Scan for the cell matching the given text and deliver its (X, Y) coordinate at center. 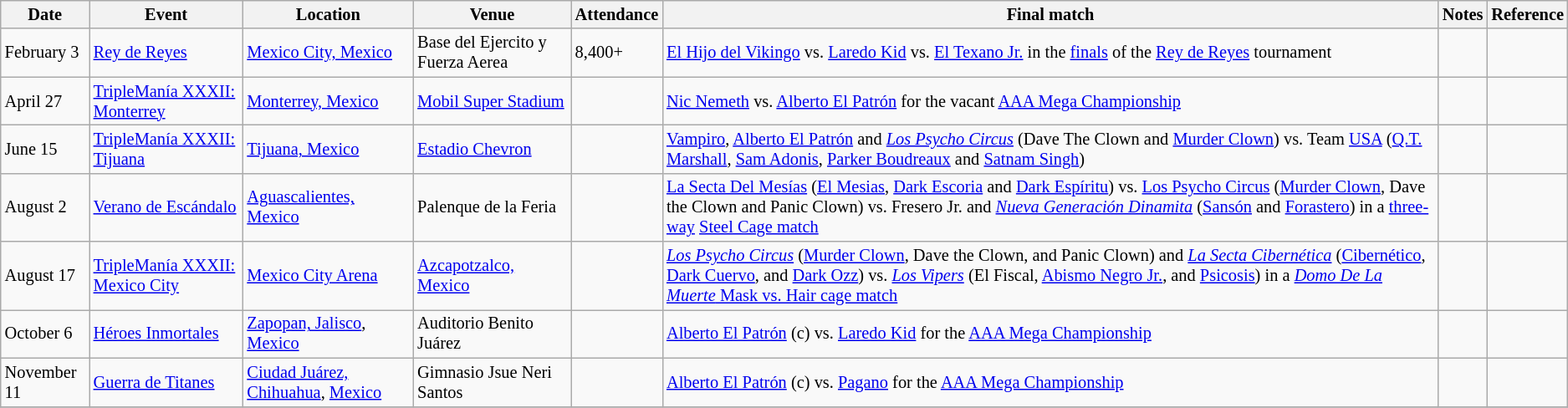
Gimnasio Jsue Neri Santos (492, 382)
Mexico City Arena (328, 276)
Notes (1463, 14)
El Hijo del Vikingo vs. Laredo Kid vs. El Texano Jr. in the finals of the Rey de Reyes tournament (1050, 53)
Mexico City, Mexico (328, 53)
TripleManía XXXII: Monterrey (166, 101)
Alberto El Patrón (c) vs. Laredo Kid for the AAA Mega Championship (1050, 334)
Auditorio Benito Juárez (492, 334)
Zapopan, Jalisco, Mexico (328, 334)
Palenque de la Feria (492, 207)
Aguascalientes, Mexico (328, 207)
Héroes Inmortales (166, 334)
Venue (492, 14)
TripleManía XXXII: Tijuana (166, 149)
Final match (1050, 14)
Rey de Reyes (166, 53)
Tijuana, Mexico (328, 149)
Date (45, 14)
April 27 (45, 101)
Guerra de Titanes (166, 382)
Reference (1527, 14)
February 3 (45, 53)
August 2 (45, 207)
Attendance (617, 14)
Nic Nemeth vs. Alberto El Patrón for the vacant AAA Mega Championship (1050, 101)
Ciudad Juárez, Chihuahua, Mexico (328, 382)
Azcapotzalco, Mexico (492, 276)
August 17 (45, 276)
October 6 (45, 334)
Mobil Super Stadium (492, 101)
8,400+ (617, 53)
Monterrey, Mexico (328, 101)
TripleManía XXXII: Mexico City (166, 276)
Event (166, 14)
Base del Ejercito y Fuerza Aerea (492, 53)
Location (328, 14)
Alberto El Patrón (c) vs. Pagano for the AAA Mega Championship (1050, 382)
Verano de Escándalo (166, 207)
November 11 (45, 382)
Estadio Chevron (492, 149)
June 15 (45, 149)
